Determine the (X, Y) coordinate at the center of the cell enclosing the given text.  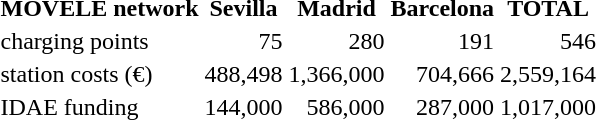
1,366,000 (336, 74)
191 (442, 41)
704,666 (442, 74)
280 (336, 41)
488,498 (244, 74)
75 (244, 41)
